Identify which cell holds the provided text, then report its (X, Y) central coordinate. 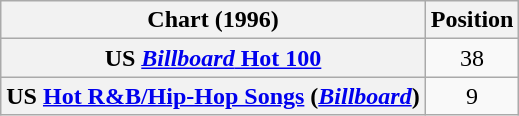
Chart (1996) (213, 20)
US Hot R&B/Hip-Hop Songs (Billboard) (213, 96)
9 (472, 96)
38 (472, 58)
Position (472, 20)
US Billboard Hot 100 (213, 58)
